Find where the given text appears and provide that cell's center as (X, Y) coordinate. 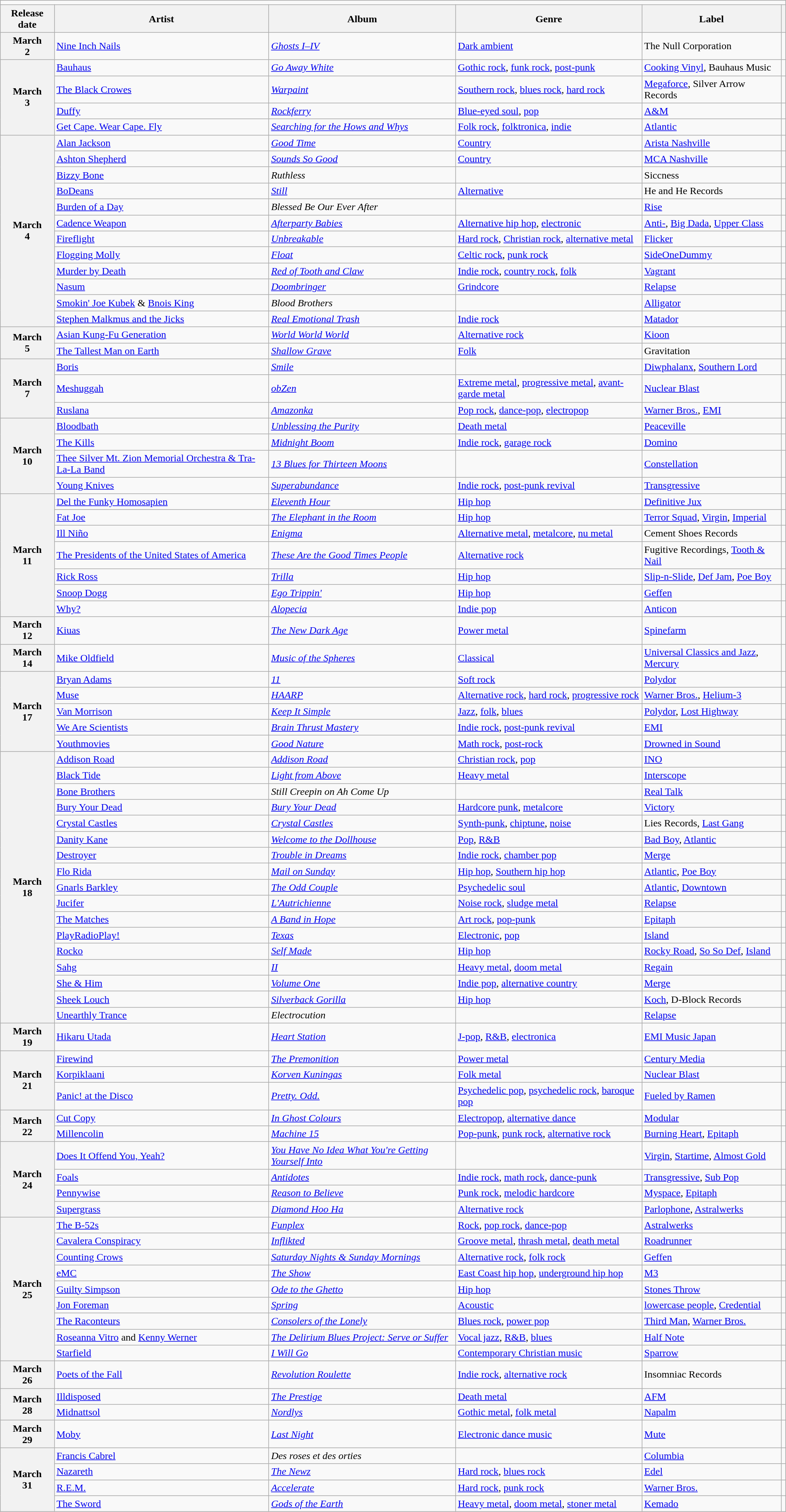
Flogging Molly (161, 255)
Warner Bros., EMI (711, 410)
Funplex (362, 1225)
Bone Brothers (161, 791)
Van Morrison (161, 711)
Pretty. Odd. (362, 1097)
Snoop Dogg (161, 593)
Pennywise (161, 1193)
Vocal jazz, R&B, blues (549, 1337)
Island (711, 935)
Anticon (711, 609)
Still Creepin on Ah Come Up (362, 791)
The Show (362, 1273)
Boris (161, 367)
Cooking Vinyl, Bauhaus Music (711, 68)
Warpaint (362, 89)
March17 (27, 711)
Koch, D-Block Records (711, 999)
Art rock, pop-punk (549, 919)
I Will Go (362, 1353)
Interscope (711, 775)
Counting Crows (161, 1257)
Nine Inch Nails (161, 46)
Math rock, post-rock (549, 743)
Bloodbath (161, 426)
Slip-n-Slide, Def Jam, Poe Boy (711, 577)
Constellation (711, 464)
Alternative hip hop, electronic (549, 223)
Nazareth (161, 1472)
Panic! at the Disco (161, 1097)
Hard rock, punk rock (549, 1488)
Myspace, Epitaph (711, 1193)
Arista Nashville (711, 143)
Mike Oldfield (161, 658)
Fat Joe (161, 518)
The Null Corporation (711, 46)
Brain Thrust Mastery (362, 727)
Sahg (161, 967)
March14 (27, 658)
Hikaru Utada (161, 1037)
Youthmovies (161, 743)
Flo Rida (161, 871)
Synth-punk, chiptune, noise (549, 823)
Midnattsol (161, 1412)
March22 (27, 1126)
Rockferry (362, 111)
Bad Boy, Atlantic (711, 839)
Bizzy Bone (161, 175)
Fireflight (161, 239)
MCA Nashville (711, 159)
March3 (27, 97)
Classical (549, 658)
Volume One (362, 983)
Universal Classics and Jazz, Mercury (711, 658)
Lies Records, Last Gang (711, 823)
Cavalera Conspiracy (161, 1241)
Transgressive (711, 485)
March4 (27, 231)
Smokin' Joe Kubek & Bnois King (161, 303)
Folk metal (549, 1075)
Gods of the Earth (362, 1504)
Century Media (711, 1058)
Epitaph (711, 919)
Doombringer (362, 287)
Anti-, Big Dada, Upper Class (711, 223)
Insomniac Records (711, 1375)
March12 (27, 630)
Silverback Gorilla (362, 999)
Trouble in Dreams (362, 855)
Folk (549, 351)
She & Him (161, 983)
Ill Niño (161, 534)
Drowned in Sound (711, 743)
Red of Tooth and Claw (362, 271)
Moby (161, 1434)
Spring (362, 1305)
Float (362, 255)
Electropop, alternative dance (549, 1118)
Definitive Jux (711, 501)
Superabundance (362, 485)
These Are the Good Times People (362, 555)
He and He Records (711, 191)
Rocky Road, So So Def, Island (711, 951)
Firewind (161, 1058)
Pop-punk, punk rock, alternative rock (549, 1134)
Bauhaus (161, 68)
Saturday Nights & Sunday Mornings (362, 1257)
Burning Heart, Epitaph (711, 1134)
March28 (27, 1404)
Ego Trippin' (362, 593)
Cut Copy (161, 1118)
The Newz (362, 1472)
Go Away White (362, 68)
Roadrunner (711, 1241)
Pop, R&B (549, 839)
A&M (711, 111)
Danity Kane (161, 839)
Victory (711, 807)
J-pop, R&B, electronica (549, 1037)
SideOneDummy (711, 255)
Alternative metal, metalcore, nu metal (549, 534)
11 (362, 679)
PlayRadioPlay! (161, 935)
Consolers of the Lonely (362, 1321)
Domino (711, 442)
Still (362, 191)
Noise rock, sludge metal (549, 903)
Hard rock, Christian rock, alternative metal (549, 239)
Unbreakable (362, 239)
Inflikted (362, 1241)
Edel (711, 1472)
Nordlys (362, 1412)
Machine 15 (362, 1134)
Label (711, 18)
Millencolin (161, 1134)
Warner Bros., Helium-3 (711, 695)
Gothic metal, folk metal (549, 1412)
Real Emotional Trash (362, 319)
Midnight Boom (362, 442)
Nasum (161, 287)
Guilty Simpson (161, 1289)
Blessed Be Our Ever After (362, 207)
Indie rock, garage rock (549, 442)
Vagrant (711, 271)
Celtic rock, punk rock (549, 255)
Unblessing the Purity (362, 426)
Hardcore punk, metalcore (549, 807)
Shallow Grave (362, 351)
Stones Throw (711, 1289)
Heavy metal (549, 775)
M3 (711, 1273)
Stephen Malkmus and the Jicks (161, 319)
You Have No Idea What You're Getting Yourself Into (362, 1155)
Bryan Adams (161, 679)
Parlophone, Astralwerks (711, 1209)
Heavy metal, doom metal (549, 967)
The Premonition (362, 1058)
Blood Brothers (362, 303)
Blue-eyed soul, pop (549, 111)
Alternative rock, folk rock (549, 1257)
Gothic rock, funk rock, post-punk (549, 68)
Accelerate (362, 1488)
The B-52s (161, 1225)
Mute (711, 1434)
Release date (27, 18)
lowercase people, Credential (711, 1305)
Album (362, 18)
Burden of a Day (161, 207)
Indie rock (549, 319)
Young Knives (161, 485)
Dark ambient (549, 46)
Alligator (711, 303)
Regain (711, 967)
March10 (27, 455)
March11 (27, 555)
Alan Jackson (161, 143)
Music of the Spheres (362, 658)
Fugitive Recordings, Tooth & Nail (711, 555)
March5 (27, 343)
Acoustic (549, 1305)
March18 (27, 887)
The Prestige (362, 1396)
Transgressive, Sub Pop (711, 1177)
Polydor, Lost Highway (711, 711)
Indie rock, alternative rock (549, 1375)
Unearthly Trance (161, 1015)
Kioon (711, 335)
Sheek Louch (161, 999)
Destroyer (161, 855)
Murder by Death (161, 271)
Kiuas (161, 630)
World World World (362, 335)
Sparrow (711, 1353)
Ashton Shepherd (161, 159)
Cement Shoes Records (711, 534)
Psychedelic soul (549, 887)
Blues rock, power pop (549, 1321)
The Delirium Blues Project: Serve or Suffer (362, 1337)
Rock, pop rock, dance-pop (549, 1225)
March7 (27, 388)
INO (711, 759)
The Sword (161, 1504)
Antidotes (362, 1177)
Good Time (362, 143)
Heart Station (362, 1037)
Hard rock, blues rock (549, 1472)
Psychedelic pop, psychedelic rock, baroque pop (549, 1097)
Christian rock, pop (549, 759)
Polydor (711, 679)
Indie rock, country rock, folk (549, 271)
Atlantic (711, 127)
Folk rock, folktronica, indie (549, 127)
Diamond Hoo Ha (362, 1209)
Third Man, Warner Bros. (711, 1321)
The Matches (161, 919)
We Are Scientists (161, 727)
Rocko (161, 951)
II (362, 967)
HAARP (362, 695)
The Presidents of the United States of America (161, 555)
EMI Music Japan (711, 1037)
Good Nature (362, 743)
Warner Bros. (711, 1488)
Muse (161, 695)
Poets of the Fall (161, 1375)
Ghosts I–IV (362, 46)
Thee Silver Mt. Zion Memorial Orchestra & Tra-La-La Band (161, 464)
Ruslana (161, 410)
Jon Foreman (161, 1305)
Flicker (711, 239)
March31 (27, 1480)
Rise (711, 207)
Spinefarm (711, 630)
Napalm (711, 1412)
Fueled by Ramen (711, 1097)
East Coast hip hop, underground hip hop (549, 1273)
Atlantic, Poe Boy (711, 871)
March19 (27, 1037)
Jazz, folk, blues (549, 711)
Soft rock (549, 679)
Roseanna Vitro and Kenny Werner (161, 1337)
Virgin, Startime, Almost Gold (711, 1155)
Real Talk (711, 791)
The Kills (161, 442)
Alternative rock, hard rock, progressive rock (549, 695)
Asian Kung-Fu Generation (161, 335)
Indie pop (549, 609)
Reason to Believe (362, 1193)
March21 (27, 1080)
Punk rock, melodic hardcore (549, 1193)
Foals (161, 1177)
Gnarls Barkley (161, 887)
Genre (549, 18)
Black Tide (161, 775)
Texas (362, 935)
Pop rock, dance-pop, electropop (549, 410)
Extreme metal, progressive metal, avant-garde metal (549, 388)
Grindcore (549, 287)
Terror Squad, Virgin, Imperial (711, 518)
Megaforce, Silver Arrow Records (711, 89)
Get Cape. Wear Cape. Fly (161, 127)
AFM (711, 1396)
Heavy metal, doom metal, stoner metal (549, 1504)
BoDeans (161, 191)
Indie rock, chamber pop (549, 855)
Korven Kuningas (362, 1075)
Duffy (161, 111)
Amazonka (362, 410)
Atlantic, Downtown (711, 887)
Gravitation (711, 351)
Electrocution (362, 1015)
Supergrass (161, 1209)
Afterparty Babies (362, 223)
Astralwerks (711, 1225)
Groove metal, thrash metal, death metal (549, 1241)
Searching for the Hows and Whys (362, 127)
Half Note (711, 1337)
Cadence Weapon (161, 223)
Korpiklaani (161, 1075)
March29 (27, 1434)
In Ghost Colours (362, 1118)
Matador (711, 319)
Sounds So Good (362, 159)
The Raconteurs (161, 1321)
Peaceville (711, 426)
obZen (362, 388)
Mail on Sunday (362, 871)
Diwphalanx, Southern Lord (711, 367)
EMI (711, 727)
A Band in Hope (362, 919)
Illdisposed (161, 1396)
March26 (27, 1375)
March24 (27, 1180)
Does It Offend You, Yeah? (161, 1155)
Ode to the Ghetto (362, 1289)
L'Autrichienne (362, 903)
Des roses et des orties (362, 1456)
The Elephant in the Room (362, 518)
Light from Above (362, 775)
Siccness (711, 175)
Artist (161, 18)
Keep It Simple (362, 711)
The Odd Couple (362, 887)
Modular (711, 1118)
Francis Cabrel (161, 1456)
Indie rock, math rock, dance-punk (549, 1177)
Southern rock, blues rock, hard rock (549, 89)
Del the Funky Homosapien (161, 501)
Alternative (549, 191)
Rick Ross (161, 577)
R.E.M. (161, 1488)
Smile (362, 367)
Trilla (362, 577)
Starfield (161, 1353)
Self Made (362, 951)
Alopecia (362, 609)
Welcome to the Dollhouse (362, 839)
Columbia (711, 1456)
Electronic, pop (549, 935)
The New Dark Age (362, 630)
Kemado (711, 1504)
Electronic dance music (549, 1434)
Why? (161, 609)
Hip hop, Southern hip hop (549, 871)
Contemporary Christian music (549, 1353)
Jucifer (161, 903)
13 Blues for Thirteen Moons (362, 464)
eMC (161, 1273)
Last Night (362, 1434)
Revolution Roulette (362, 1375)
March25 (27, 1289)
Meshuggah (161, 388)
Eleventh Hour (362, 501)
March2 (27, 46)
Enigma (362, 534)
The Black Crowes (161, 89)
Indie pop, alternative country (549, 983)
Ruthless (362, 175)
The Tallest Man on Earth (161, 351)
